Extract the [X, Y] coordinate from the center of the cell holding the provided text.  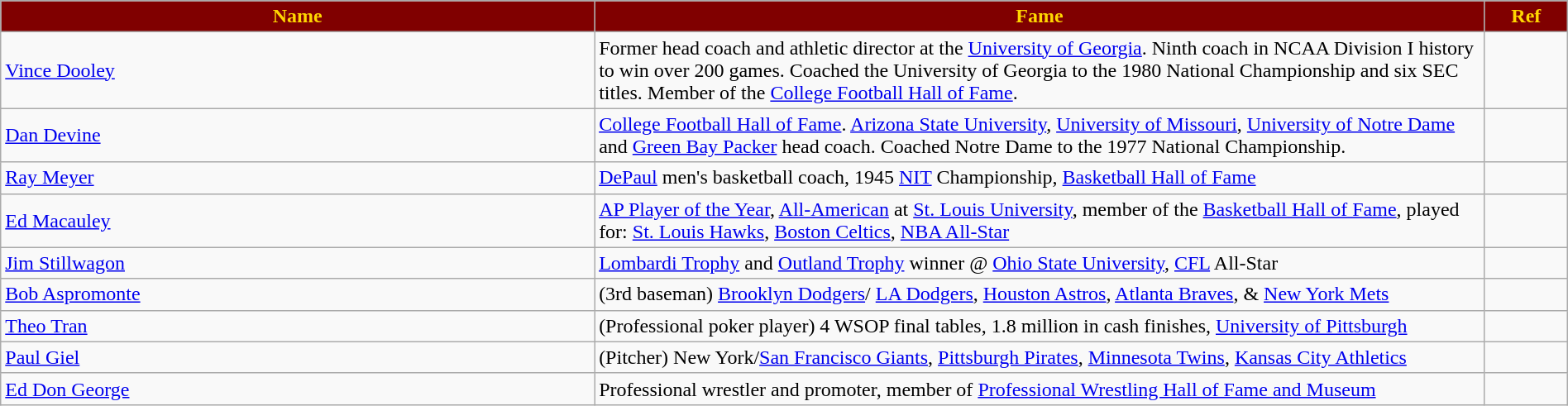
Professional wrestler and promoter, member of Professional Wrestling Hall of Fame and Museum [1040, 389]
Bob Aspromonte [298, 294]
Fame [1040, 17]
(Professional poker player) 4 WSOP final tables, 1.8 million in cash finishes, University of Pittsburgh [1040, 326]
Name [298, 17]
Ed Macauley [298, 220]
Jim Stillwagon [298, 263]
(3rd baseman) Brooklyn Dodgers/ LA Dodgers, Houston Astros, Atlanta Braves, & New York Mets [1040, 294]
Dan Devine [298, 136]
Ray Meyer [298, 178]
Ref [1526, 17]
Theo Tran [298, 326]
DePaul men's basketball coach, 1945 NIT Championship, Basketball Hall of Fame [1040, 178]
(Pitcher) New York/San Francisco Giants, Pittsburgh Pirates, Minnesota Twins, Kansas City Athletics [1040, 357]
Paul Giel [298, 357]
Vince Dooley [298, 70]
Lombardi Trophy and Outland Trophy winner @ Ohio State University, CFL All-Star [1040, 263]
Ed Don George [298, 389]
